Capture the cell that displays the provided text and extract its (x, y) central coordinate. 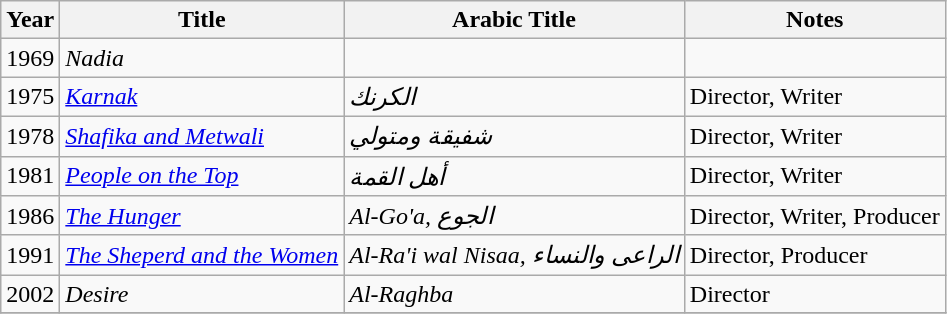
Director, Producer (814, 255)
1975 (30, 97)
1981 (30, 176)
Al-Ra'i wal Nisaa, الراعى والنساء (514, 255)
The Hunger (202, 216)
Year (30, 20)
1978 (30, 136)
Desire (202, 294)
Arabic Title (514, 20)
أهل القمة (514, 176)
Shafika and Metwali (202, 136)
Karnak (202, 97)
الكرنك (514, 97)
1986 (30, 216)
Al-Raghba (514, 294)
Director (814, 294)
شفيقة ومتولي (514, 136)
People on the Top (202, 176)
2002 (30, 294)
The Sheperd and the Women (202, 255)
Title (202, 20)
Nadia (202, 58)
Notes (814, 20)
Al-Go'a, الجوع (514, 216)
Director, Writer, Producer (814, 216)
1969 (30, 58)
1991 (30, 255)
